Output the (X, Y) coordinate of the center of the cell containing the given text.  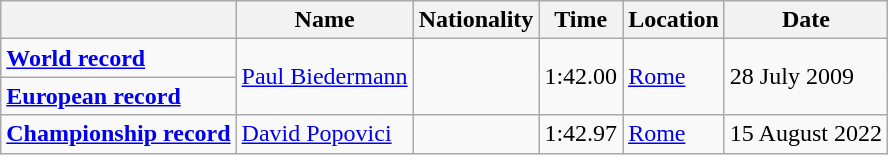
Paul Biedermann (324, 77)
1:42.97 (581, 134)
Date (806, 20)
European record (118, 96)
28 July 2009 (806, 77)
Nationality (476, 20)
1:42.00 (581, 77)
15 August 2022 (806, 134)
Time (581, 20)
World record (118, 58)
David Popovici (324, 134)
Name (324, 20)
Location (674, 20)
Championship record (118, 134)
